Return the [x, y] coordinate for the center point of the cell that contains the specified text.  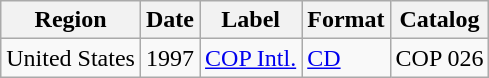
1997 [170, 58]
Catalog [440, 20]
Date [170, 20]
Region [71, 20]
COP Intl. [251, 58]
United States [71, 58]
CD [346, 58]
COP 026 [440, 58]
Label [251, 20]
Format [346, 20]
